Return the (x, y) coordinate for the center point of the cell that contains the specified text.  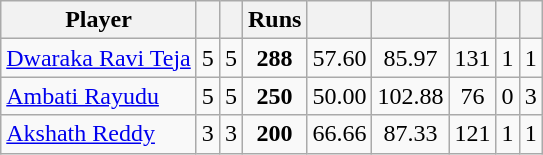
Dwaraka Ravi Teja (99, 58)
Player (99, 20)
200 (274, 134)
66.66 (340, 134)
250 (274, 96)
288 (274, 58)
76 (472, 96)
102.88 (410, 96)
Akshath Reddy (99, 134)
85.97 (410, 58)
Ambati Rayudu (99, 96)
0 (508, 96)
57.60 (340, 58)
121 (472, 134)
Runs (274, 20)
131 (472, 58)
87.33 (410, 134)
50.00 (340, 96)
